For the text-containing cell, return its midpoint in (x, y) coordinate format. 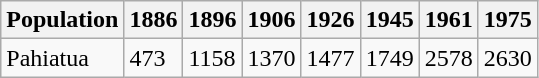
1158 (212, 58)
2578 (448, 58)
1945 (390, 20)
1477 (330, 58)
1961 (448, 20)
1886 (154, 20)
1370 (272, 58)
1906 (272, 20)
Pahiatua (62, 58)
2630 (508, 58)
473 (154, 58)
Population (62, 20)
1975 (508, 20)
1749 (390, 58)
1896 (212, 20)
1926 (330, 20)
